Search for the cell housing the specified text and yield its (x, y) center coordinate. 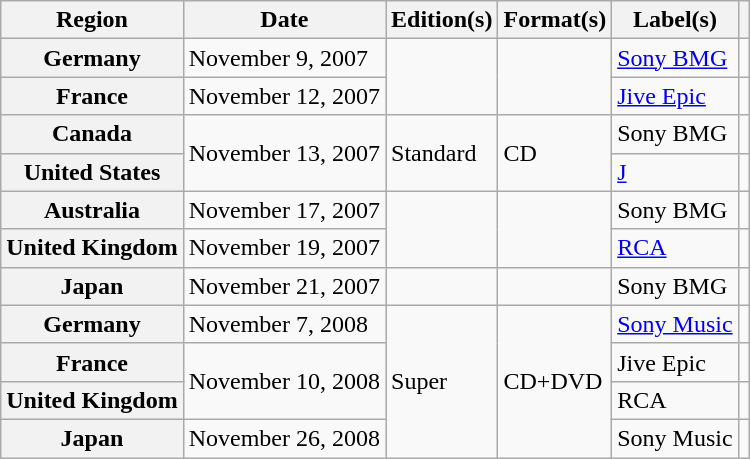
November 10, 2008 (284, 381)
November 21, 2007 (284, 286)
J (675, 172)
Standard (442, 153)
Australia (92, 210)
November 7, 2008 (284, 324)
CD (555, 153)
November 26, 2008 (284, 438)
November 9, 2007 (284, 58)
Canada (92, 134)
November 17, 2007 (284, 210)
Label(s) (675, 20)
November 19, 2007 (284, 248)
November 12, 2007 (284, 96)
Date (284, 20)
Region (92, 20)
CD+DVD (555, 381)
Super (442, 381)
United States (92, 172)
Format(s) (555, 20)
Edition(s) (442, 20)
November 13, 2007 (284, 153)
